For the text-containing cell, return its midpoint in (X, Y) coordinate format. 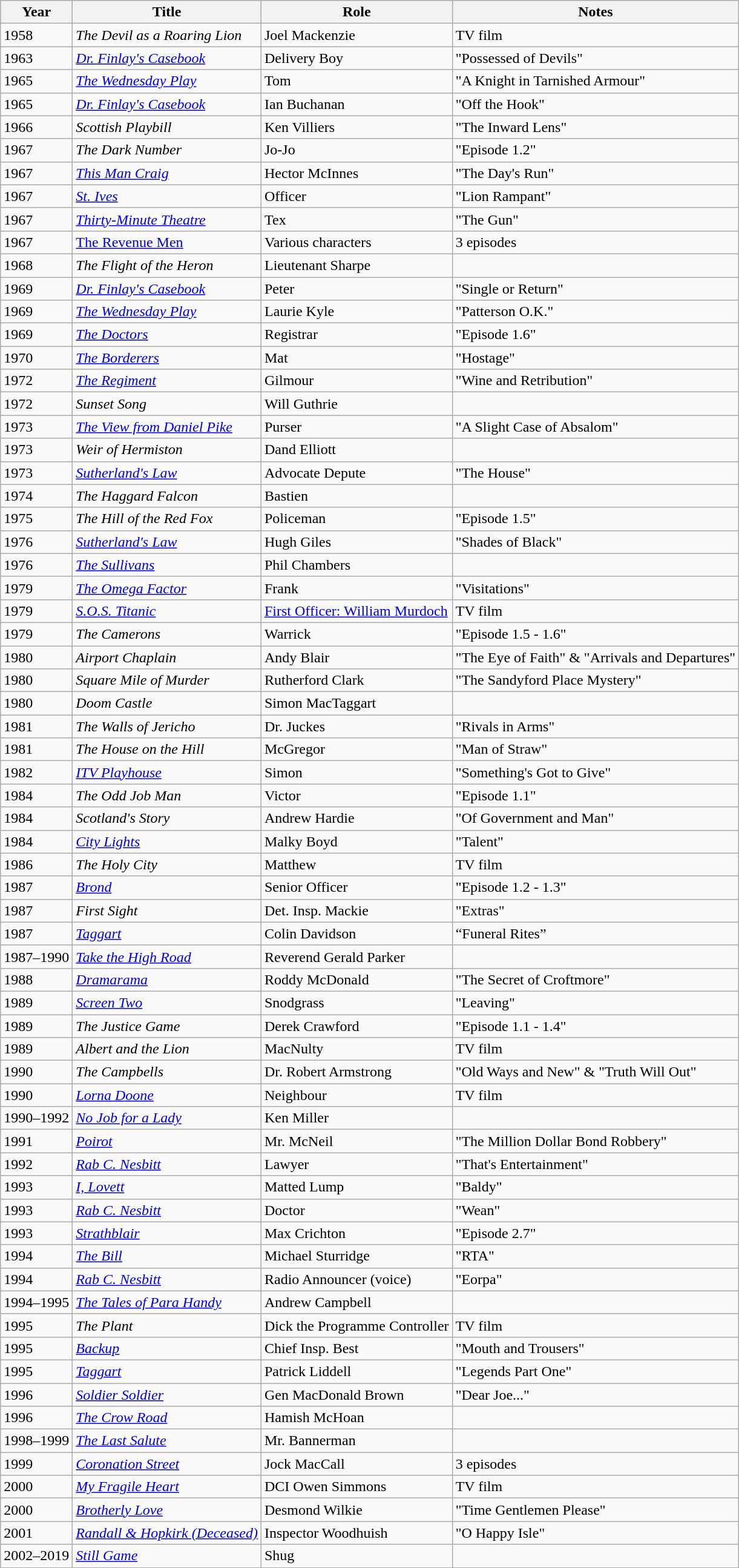
City Lights (167, 842)
1963 (36, 58)
Malky Boyd (356, 842)
The Bill (167, 1256)
Brond (167, 888)
1988 (36, 980)
1991 (36, 1141)
Will Guthrie (356, 404)
Simon MacTaggart (356, 703)
Airport Chaplain (167, 657)
The Crow Road (167, 1418)
Screen Two (167, 1003)
"Dear Joe..." (596, 1394)
The Omega Factor (167, 588)
The Borderers (167, 358)
"Episode 2.7" (596, 1233)
"Episode 1.1" (596, 796)
"The Eye of Faith" & "Arrivals and Departures" (596, 657)
Hector McInnes (356, 173)
Advocate Depute (356, 473)
"Wine and Retribution" (596, 381)
1994–1995 (36, 1302)
Mr. Bannerman (356, 1441)
"Episode 1.2" (596, 150)
Doom Castle (167, 703)
The Walls of Jericho (167, 726)
Victor (356, 796)
The Flight of the Heron (167, 265)
"Legends Part One" (596, 1371)
Randall & Hopkirk (Deceased) (167, 1533)
"Lion Rampant" (596, 196)
Matted Lump (356, 1187)
2001 (36, 1533)
The Holy City (167, 865)
The Regiment (167, 381)
The Sullivans (167, 565)
Tex (356, 219)
This Man Craig (167, 173)
Michael Sturridge (356, 1256)
"Of Government and Man" (596, 819)
First Officer: William Murdoch (356, 611)
1974 (36, 496)
Reverend Gerald Parker (356, 957)
The Dark Number (167, 150)
"Episode 1.5" (596, 519)
Delivery Boy (356, 58)
Matthew (356, 865)
Frank (356, 588)
Dand Elliott (356, 450)
Albert and the Lion (167, 1049)
Tom (356, 81)
2002–2019 (36, 1556)
The Plant (167, 1325)
"Possessed of Devils" (596, 58)
First Sight (167, 911)
The Campbells (167, 1072)
Bastien (356, 496)
"Extras" (596, 911)
Dramarama (167, 980)
1999 (36, 1464)
Phil Chambers (356, 565)
Poirot (167, 1141)
The Devil as a Roaring Lion (167, 35)
Registrar (356, 335)
"Baldy" (596, 1187)
"Something's Got to Give" (596, 772)
"Patterson O.K." (596, 312)
Still Game (167, 1556)
"Visitations" (596, 588)
The Hill of the Red Fox (167, 519)
"Episode 1.1 - 1.4" (596, 1026)
1992 (36, 1164)
Title (167, 12)
Desmond Wilkie (356, 1510)
The House on the Hill (167, 749)
DCI Owen Simmons (356, 1487)
"Man of Straw" (596, 749)
"The Million Dollar Bond Robbery" (596, 1141)
"Off the Hook" (596, 104)
Senior Officer (356, 888)
The Revenue Men (167, 242)
Andrew Hardie (356, 819)
Ian Buchanan (356, 104)
Mr. McNeil (356, 1141)
Radio Announcer (voice) (356, 1279)
Square Mile of Murder (167, 680)
I, Lovett (167, 1187)
Notes (596, 12)
"Time Gentlemen Please" (596, 1510)
Lawyer (356, 1164)
Gilmour (356, 381)
"Episode 1.2 - 1.3" (596, 888)
Max Crichton (356, 1233)
Jo-Jo (356, 150)
No Job for a Lady (167, 1118)
Laurie Kyle (356, 312)
1986 (36, 865)
Ken Villiers (356, 127)
"The Inward Lens" (596, 127)
Neighbour (356, 1095)
Jock MacCall (356, 1464)
Coronation Street (167, 1464)
St. Ives (167, 196)
Role (356, 12)
"O Happy Isle" (596, 1533)
1987–1990 (36, 957)
"Shades of Black" (596, 542)
The Doctors (167, 335)
S.O.S. Titanic (167, 611)
MacNulty (356, 1049)
Scotland's Story (167, 819)
Brotherly Love (167, 1510)
Mat (356, 358)
Shug (356, 1556)
My Fragile Heart (167, 1487)
The Last Salute (167, 1441)
The View from Daniel Pike (167, 427)
"Talent" (596, 842)
Patrick Liddell (356, 1371)
Joel Mackenzie (356, 35)
Colin Davidson (356, 934)
Roddy McDonald (356, 980)
Peter (356, 289)
Det. Insp. Mackie (356, 911)
Derek Crawford (356, 1026)
Chief Insp. Best (356, 1348)
Weir of Hermiston (167, 450)
1966 (36, 127)
Hamish McHoan (356, 1418)
The Haggard Falcon (167, 496)
"Mouth and Trousers" (596, 1348)
Dick the Programme Controller (356, 1325)
"That's Entertainment" (596, 1164)
Inspector Woodhuish (356, 1533)
Lorna Doone (167, 1095)
Snodgrass (356, 1003)
The Camerons (167, 634)
ITV Playhouse (167, 772)
Scottish Playbill (167, 127)
Dr. Juckes (356, 726)
"Wean" (596, 1210)
"Episode 1.6" (596, 335)
"A Slight Case of Absalom" (596, 427)
Sunset Song (167, 404)
1998–1999 (36, 1441)
"RTA" (596, 1256)
Soldier Soldier (167, 1394)
"The Gun" (596, 219)
Purser (356, 427)
1970 (36, 358)
"Single or Return" (596, 289)
Andy Blair (356, 657)
"Leaving" (596, 1003)
Gen MacDonald Brown (356, 1394)
Backup (167, 1348)
Ken Miller (356, 1118)
Rutherford Clark (356, 680)
Andrew Campbell (356, 1302)
McGregor (356, 749)
Lieutenant Sharpe (356, 265)
1982 (36, 772)
"The Day's Run" (596, 173)
Year (36, 12)
"The House" (596, 473)
1975 (36, 519)
"Rivals in Arms" (596, 726)
Warrick (356, 634)
Strathblair (167, 1233)
Take the High Road (167, 957)
The Tales of Para Handy (167, 1302)
Officer (356, 196)
Hugh Giles (356, 542)
"Old Ways and New" & "Truth Will Out" (596, 1072)
“Funeral Rites” (596, 934)
"Hostage" (596, 358)
1990–1992 (36, 1118)
Thirty-Minute Theatre (167, 219)
"Episode 1.5 - 1.6" (596, 634)
Various characters (356, 242)
Policeman (356, 519)
The Odd Job Man (167, 796)
"The Sandyford Place Mystery" (596, 680)
Dr. Robert Armstrong (356, 1072)
1968 (36, 265)
Simon (356, 772)
"A Knight in Tarnished Armour" (596, 81)
1958 (36, 35)
Doctor (356, 1210)
"Eorpa" (596, 1279)
"The Secret of Croftmore" (596, 980)
The Justice Game (167, 1026)
